Extract the [x, y] coordinate from the center of the cell holding the provided text.  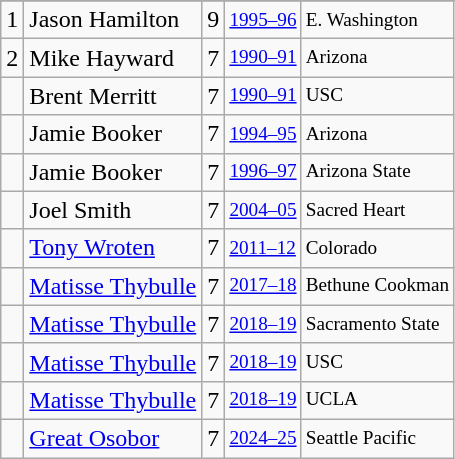
Arizona State [378, 172]
2 [12, 58]
Bethune Cookman [378, 286]
Jason Hamilton [113, 20]
Brent Merritt [113, 96]
2017–18 [263, 286]
Sacramento State [378, 324]
2011–12 [263, 248]
1996–97 [263, 172]
UCLA [378, 400]
1 [12, 20]
Sacred Heart [378, 210]
Joel Smith [113, 210]
1995–96 [263, 20]
E. Washington [378, 20]
Mike Hayward [113, 58]
Seattle Pacific [378, 438]
9 [214, 20]
1994–95 [263, 134]
2004–05 [263, 210]
Great Osobor [113, 438]
2024–25 [263, 438]
Tony Wroten [113, 248]
Colorado [378, 248]
